Identify which cell holds the provided text, then report its (x, y) central coordinate. 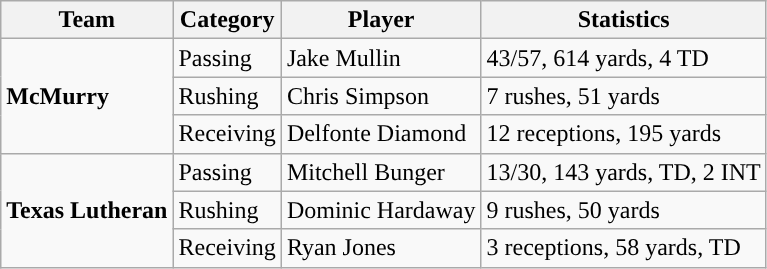
McMurry (87, 96)
Delfonte Diamond (381, 134)
43/57, 614 yards, 4 TD (624, 58)
13/30, 143 yards, TD, 2 INT (624, 172)
Texas Lutheran (87, 210)
3 receptions, 58 yards, TD (624, 248)
Ryan Jones (381, 248)
Player (381, 20)
Chris Simpson (381, 96)
Dominic Hardaway (381, 210)
Statistics (624, 20)
Category (227, 20)
12 receptions, 195 yards (624, 134)
9 rushes, 50 yards (624, 210)
Team (87, 20)
7 rushes, 51 yards (624, 96)
Mitchell Bunger (381, 172)
Jake Mullin (381, 58)
